Identify which cell holds the provided text, then report its [X, Y] central coordinate. 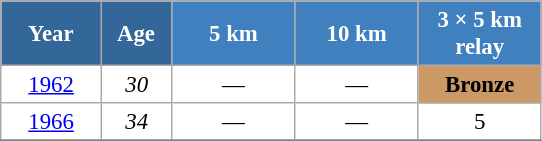
Bronze [480, 85]
1966 [52, 122]
Year [52, 34]
Age [136, 34]
10 km [356, 34]
5 [480, 122]
5 km [234, 34]
3 × 5 km relay [480, 34]
1962 [52, 85]
34 [136, 122]
30 [136, 85]
